Extract the (X, Y) coordinate from the center of the cell holding the provided text.  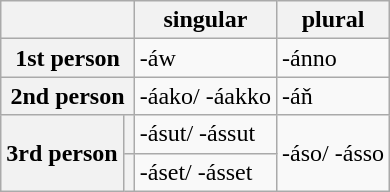
3rd person (62, 153)
2nd person (68, 96)
-áw (205, 58)
-áako/ -áakko (205, 96)
-áset/ -ásset (205, 172)
plural (334, 20)
-ásut/ -ássut (205, 134)
singular (205, 20)
-áso/ -ásso (334, 153)
-áň (334, 96)
-ánno (334, 58)
1st person (68, 58)
